Detect which cell encompasses the target text, then output its (x, y) center coordinate. 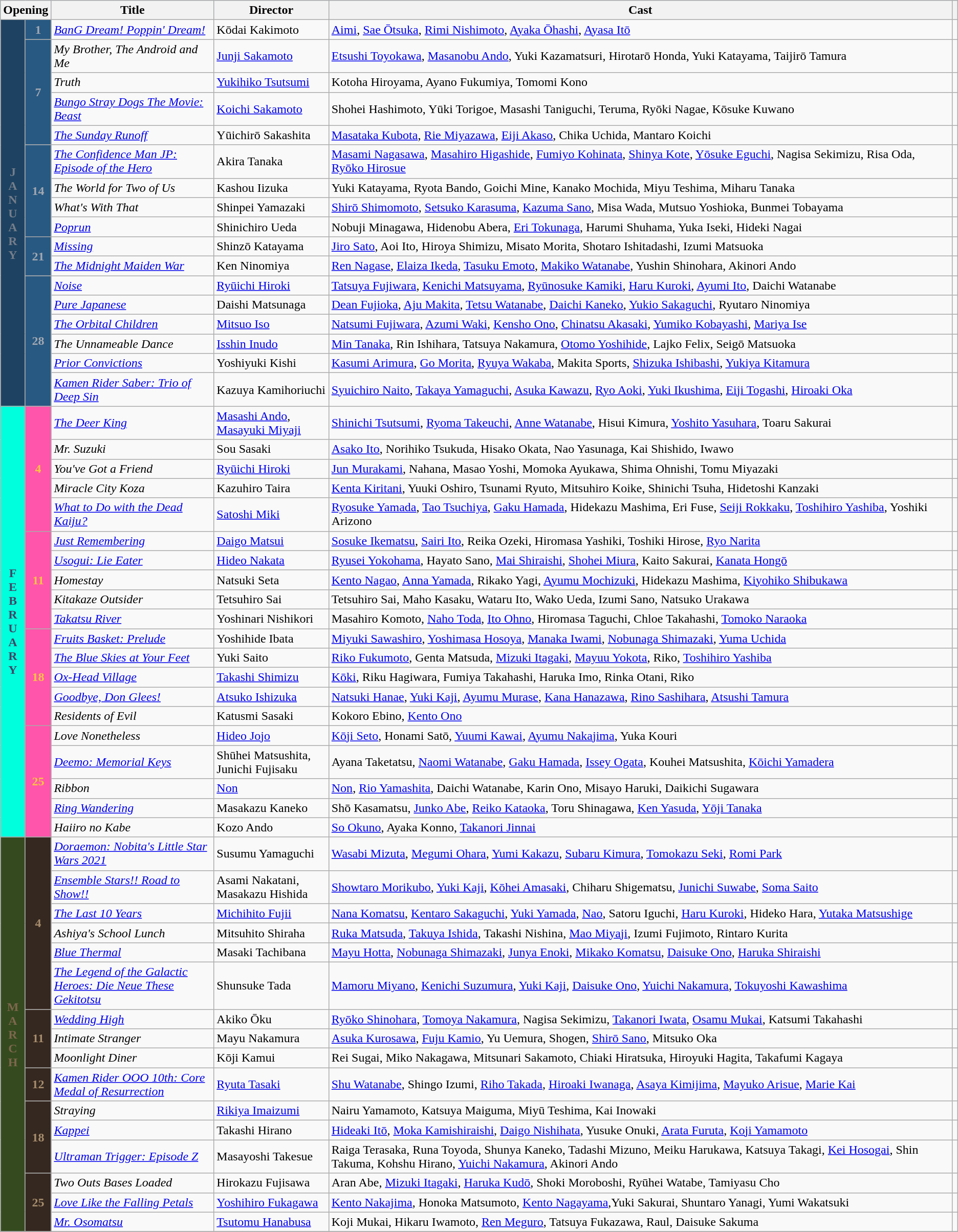
Ensemble Stars!! Road to Show!! (133, 887)
The Unnameable Dance (133, 344)
Asuka Kurosawa, Fuju Kamio, Yu Uemura, Shogen, Shirō Sano, Mitsuko Oka (640, 1039)
Mayu Nakamura (271, 1039)
Director (271, 10)
Love Nonetheless (133, 736)
Masaki Tachibana (271, 952)
What to Do with the Dead Kaiju? (133, 515)
Ryosuke Yamada, Tao Tsuchiya, Gaku Hamada, Hidekazu Mashima, Eri Fuse, Seiji Rokkaku, Toshihiro Yashiba, Yoshiki Arizono (640, 515)
Two Outs Bases Loaded (133, 1183)
Susumu Yamaguchi (271, 853)
Missing (133, 246)
Shirō Shimomoto, Setsuko Karasuma, Kazuma Sano, Misa Wada, Mutsuo Yoshioka, Bunmei Tobayama (640, 207)
Kōdai Kakimoto (271, 30)
Yoshinari Nishikori (271, 619)
FEBRUARY (13, 622)
12 (38, 1085)
Love Like the Falling Petals (133, 1202)
Kamen Rider OOO 10th: Core Medal of Resurrection (133, 1085)
Katusmi Sasaki (271, 716)
Masataka Kubota, Rie Miyazawa, Eiji Akaso, Chika Uchida, Mantaro Koichi (640, 135)
Fruits Basket: Prelude (133, 638)
Ken Ninomiya (271, 266)
Masakazu Kaneko (271, 808)
Shō Kasamatsu, Junko Abe, Reiko Kataoka, Toru Shinagawa, Ken Yasuda, Yōji Tanaka (640, 808)
Yoshihide Ibata (271, 638)
Moonlight Diner (133, 1058)
Prior Convictions (133, 363)
Kōki, Riku Hagiwara, Fumiya Takahashi, Haruka Imo, Rinka Otani, Riko (640, 677)
Junji Sakamoto (271, 56)
Kappei (133, 1130)
Daigo Matsui (271, 541)
21 (38, 256)
Hirokazu Fujisawa (271, 1183)
Ryuta Tasaki (271, 1085)
Ring Wandering (133, 808)
Kazuhiro Taira (271, 488)
Hideo Nakata (271, 560)
Tatsuya Fujiwara, Kenichi Matsuyama, Ryūnosuke Kamiki, Haru Kuroki, Ayumi Ito, Daichi Watanabe (640, 285)
Atsuko Ishizuka (271, 697)
Ultraman Trigger: Episode Z (133, 1156)
JANUARY (13, 213)
Mr. Suzuki (133, 449)
The Deer King (133, 423)
My Brother, The Android and Me (133, 56)
Shinichiro Ueda (271, 227)
What's With That (133, 207)
Sosuke Ikematsu, Sairi Ito, Reika Ozeki, Hiromasa Yashiki, Toshiki Hirose, Ryo Narita (640, 541)
Kotoha Hiroyama, Ayano Fukumiya, Tomomi Kono (640, 82)
Ribbon (133, 788)
Showtaro Morikubo, Yuki Kaji, Kōhei Amasaki, Chiharu Shigematsu, Junichi Suwabe, Soma Saito (640, 887)
Shūhei Matsushita, Junichi Fujisaku (271, 762)
Kazuya Kamihoriuchi (271, 390)
Doraemon: Nobita's Little Star Wars 2021 (133, 853)
Takashi Hirano (271, 1130)
Asako Ito, Norihiko Tsukuda, Hisako Okata, Nao Yasunaga, Kai Shishido, Iwawo (640, 449)
The Sunday Runoff (133, 135)
Michihito Fujii (271, 913)
Ryusei Yokohama, Hayato Sano, Mai Shiraishi, Shohei Miura, Kaito Sakurai, Kanata Hongō (640, 560)
Koji Mukai, Hikaru Iwamoto, Ren Meguro, Tatsuya Fukazawa, Raul, Daisuke Sakuma (640, 1222)
Shunsuke Tada (271, 985)
Non (271, 788)
Tetsuhiro Sai, Maho Kasaku, Wataru Ito, Wako Ueda, Izumi Sano, Natsuko Urakawa (640, 599)
Ren Nagase, Elaiza Ikeda, Tasuku Emoto, Makiko Watanabe, Yushin Shinohara, Akinori Ando (640, 266)
Takashi Shimizu (271, 677)
Koichi Sakamoto (271, 108)
Bungo Stray Dogs The Movie: Beast (133, 108)
The Confidence Man JP: Episode of the Hero (133, 162)
Yoshihiro Fukagawa (271, 1202)
Asami Nakatani, Masakazu Hishida (271, 887)
Wasabi Mizuta, Megumi Ohara, Yumi Kakazu, Subaru Kimura, Tomokazu Seki, Romi Park (640, 853)
Sou Sasaki (271, 449)
Truth (133, 82)
Natsuki Seta (271, 580)
You've Got a Friend (133, 469)
Hideaki Itō, Moka Kamishiraishi, Daigo Nishihata, Yusuke Onuki, Arata Furuta, Koji Yamamoto (640, 1130)
Daishi Matsunaga (271, 305)
Kamen Rider Saber: Trio of Deep Sin (133, 390)
Kozo Ando (271, 827)
Mitsuo Iso (271, 324)
The World for Two of Us (133, 188)
Cast (640, 10)
Intimate Stranger (133, 1039)
Shinichi Tsutsumi, Ryoma Takeuchi, Anne Watanabe, Hisui Kimura, Yoshito Yasuhara, Toaru Sakurai (640, 423)
Title (133, 10)
7 (38, 92)
Homestay (133, 580)
Pure Japanese (133, 305)
Usogui: Lie Eater (133, 560)
So Okuno, Ayaka Konno, Takanori Jinnai (640, 827)
Aimi, Sae Ōtsuka, Rimi Nishimoto, Ayaka Ōhashi, Ayasa Itō (640, 30)
Jun Murakami, Nahana, Masao Yoshi, Momoka Ayukawa, Shima Ohnishi, Tomu Miyazaki (640, 469)
Hideo Jojo (271, 736)
Kashou Iizuka (271, 188)
Opening (26, 10)
Kento Nagao, Anna Yamada, Rikako Yagi, Ayumu Mochizuki, Hidekazu Mashima, Kiyohiko Shibukawa (640, 580)
Masashi Ando, Masayuki Miyaji (271, 423)
Kokoro Ebino, Kento Ono (640, 716)
Ox-Head Village (133, 677)
Satoshi Miki (271, 515)
Just Remembering (133, 541)
Noise (133, 285)
Straying (133, 1111)
Mayu Hotta, Nobunaga Shimazaki, Junya Enoki, Mikako Komatsu, Daisuke Ono, Haruka Shiraishi (640, 952)
Masami Nagasawa, Masahiro Higashide, Fumiyo Kohinata, Shinya Kote, Yōsuke Eguchi, Nagisa Sekimizu, Risa Oda, Ryōko Hirosue (640, 162)
The Blue Skies at Your Feet (133, 658)
Rikiya Imaizumi (271, 1111)
Kōji Seto, Honami Satō, Yuumi Kawai, Ayumu Nakajima, Yuka Kouri (640, 736)
Shinzō Katayama (271, 246)
Mamoru Miyano, Kenichi Suzumura, Yuki Kaji, Daisuke Ono, Yuichi Nakamura, Tokuyoshi Kawashima (640, 985)
Yuki Katayama, Ryota Bando, Goichi Mine, Kanako Mochida, Miyu Teshima, Miharu Tanaka (640, 188)
28 (38, 341)
Residents of Evil (133, 716)
Poprun (133, 227)
Miyuki Sawashiro, Yoshimasa Hosoya, Manaka Iwami, Nobunaga Shimazaki, Yuma Uchida (640, 638)
Deemo: Memorial Keys (133, 762)
Akira Tanaka (271, 162)
Ryōko Shinohara, Tomoya Nakamura, Nagisa Sekimizu, Takanori Iwata, Osamu Mukai, Katsumi Takahashi (640, 1019)
Nana Komatsu, Kentaro Sakaguchi, Yuki Yamada, Nao, Satoru Iguchi, Haru Kuroki, Hideko Hara, Yutaka Matsushige (640, 913)
The Midnight Maiden War (133, 266)
Shinpei Yamazaki (271, 207)
Kasumi Arimura, Go Morita, Ryuya Wakaba, Makita Sports, Shizuka Ishibashi, Yukiya Kitamura (640, 363)
Riko Fukumoto, Genta Matsuda, Mizuki Itagaki, Mayuu Yokota, Riko, Toshihiro Yashiba (640, 658)
Yūichirō Sakashita (271, 135)
Yuki Saito (271, 658)
Akiko Ōku (271, 1019)
Blue Thermal (133, 952)
14 (38, 190)
Wedding High (133, 1019)
Kenta Kiritani, Yuuki Oshiro, Tsunami Ryuto, Mitsuhiro Koike, Shinichi Tsuha, Hidetoshi Kanzaki (640, 488)
Kōji Kamui (271, 1058)
Etsushi Toyokawa, Masanobu Ando, Yuki Kazamatsuri, Hirotarō Honda, Yuki Katayama, Taijirō Tamura (640, 56)
Kitakaze Outsider (133, 599)
Takatsu River (133, 619)
Tetsuhiro Sai (271, 599)
Haiiro no Kabe (133, 827)
Masahiro Komoto, Naho Toda, Ito Ohno, Hiromasa Taguchi, Chloe Takahashi, Tomoko Naraoka (640, 619)
The Last 10 Years (133, 913)
Yukihiko Tsutsumi (271, 82)
Natsuki Hanae, Yuki Kaji, Ayumu Murase, Kana Hanazawa, Rino Sashihara, Atsushi Tamura (640, 697)
Jiro Sato, Aoi Ito, Hiroya Shimizu, Misato Morita, Shotaro Ishitadashi, Izumi Matsuoka (640, 246)
BanG Dream! Poppin' Dream! (133, 30)
Nobuji Minagawa, Hidenobu Abera, Eri Tokunaga, Harumi Shuhama, Yuka Iseki, Hideki Nagai (640, 227)
Tsutomu Hanabusa (271, 1222)
Syuichiro Naito, Takaya Yamaguchi, Asuka Kawazu, Ryo Aoki, Yuki Ikushima, Eiji Togashi, Hiroaki Oka (640, 390)
Ashiya's School Lunch (133, 933)
Shu Watanabe, Shingo Izumi, Riho Takada, Hiroaki Iwanaga, Asaya Kimijima, Mayuko Arisue, Marie Kai (640, 1085)
Shohei Hashimoto, Yūki Torigoe, Masashi Taniguchi, Teruma, Ryōki Nagae, Kōsuke Kuwano (640, 108)
The Orbital Children (133, 324)
Min Tanaka, Rin Ishihara, Tatsuya Nakamura, Otomo Yoshihide, Lajko Felix, Seigō Matsuoka (640, 344)
Aran Abe, Mizuki Itagaki, Haruka Kudō, Shoki Moroboshi, Ryūhei Watabe, Tamiyasu Cho (640, 1183)
Rei Sugai, Miko Nakagawa, Mitsunari Sakamoto, Chiaki Hiratsuka, Hiroyuki Hagita, Takafumi Kagaya (640, 1058)
Mr. Osomatsu (133, 1222)
MARCH (13, 1035)
Ayana Taketatsu, Naomi Watanabe, Gaku Hamada, Issey Ogata, Kouhei Matsushita, Kōichi Yamadera (640, 762)
1 (38, 30)
Yoshiyuki Kishi (271, 363)
Non, Rio Yamashita, Daichi Watanabe, Karin Ono, Misayo Haruki, Daikichi Sugawara (640, 788)
Ruka Matsuda, Takuya Ishida, Takashi Nishina, Mao Miyaji, Izumi Fujimoto, Rintaro Kurita (640, 933)
Miracle City Koza (133, 488)
The Legend of the Galactic Heroes: Die Neue These Gekitotsu (133, 985)
Nairu Yamamoto, Katsuya Maiguma, Miyū Teshima, Kai Inowaki (640, 1111)
Dean Fujioka, Aju Makita, Tetsu Watanabe, Daichi Kaneko, Yukio Sakaguchi, Ryutaro Ninomiya (640, 305)
Natsumi Fujiwara, Azumi Waki, Kensho Ono, Chinatsu Akasaki, Yumiko Kobayashi, Mariya Ise (640, 324)
Goodbye, Don Glees! (133, 697)
Masayoshi Takesue (271, 1156)
Mitsuhito Shiraha (271, 933)
Kento Nakajima, Honoka Matsumoto, Kento Nagayama,Yuki Sakurai, Shuntaro Yanagi, Yumi Wakatsuki (640, 1202)
Isshin Inudo (271, 344)
